Extract the [x, y] coordinate from the center of the cell holding the provided text.  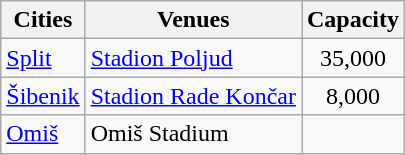
Venues [193, 20]
35,000 [354, 58]
Split [43, 58]
Cities [43, 20]
8,000 [354, 96]
Omiš Stadium [193, 134]
Stadion Poljud [193, 58]
Šibenik [43, 96]
Capacity [354, 20]
Omiš [43, 134]
Stadion Rade Končar [193, 96]
